Scan for the cell matching the given text and deliver its (x, y) coordinate at center. 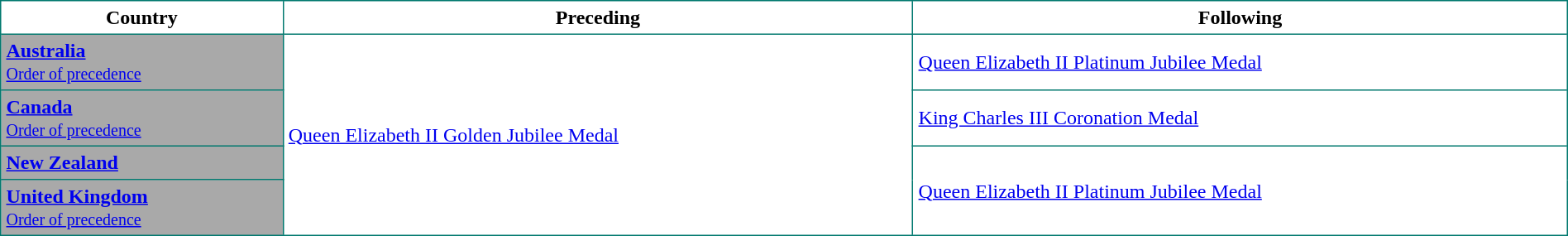
Country (142, 17)
Queen Elizabeth II Golden Jubilee Medal (598, 134)
Following (1241, 17)
AustraliaOrder of precedence (142, 62)
United KingdomOrder of precedence (142, 208)
Preceding (598, 17)
King Charles III Coronation Medal (1241, 118)
CanadaOrder of precedence (142, 118)
New Zealand (142, 162)
